Capture the cell that displays the provided text and extract its [x, y] central coordinate. 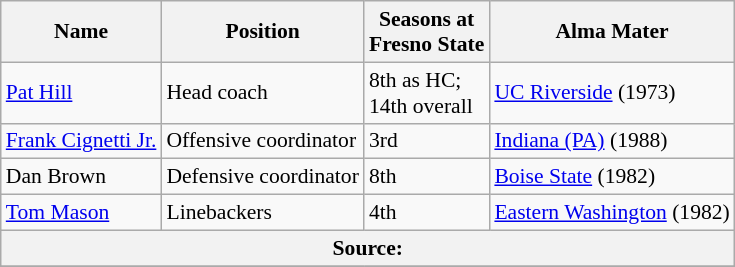
8th [426, 177]
Head coach [262, 92]
Name [82, 32]
4th [426, 213]
Eastern Washington (1982) [612, 213]
3rd [426, 141]
Dan Brown [82, 177]
Linebackers [262, 213]
8th as HC;14th overall [426, 92]
Seasons atFresno State [426, 32]
Tom Mason [82, 213]
UC Riverside (1973) [612, 92]
Position [262, 32]
Alma Mater [612, 32]
Indiana (PA) (1988) [612, 141]
Offensive coordinator [262, 141]
Boise State (1982) [612, 177]
Source: [368, 248]
Defensive coordinator [262, 177]
Pat Hill [82, 92]
Frank Cignetti Jr. [82, 141]
